Locate the cell with the specified text and output its [x, y] center coordinate. 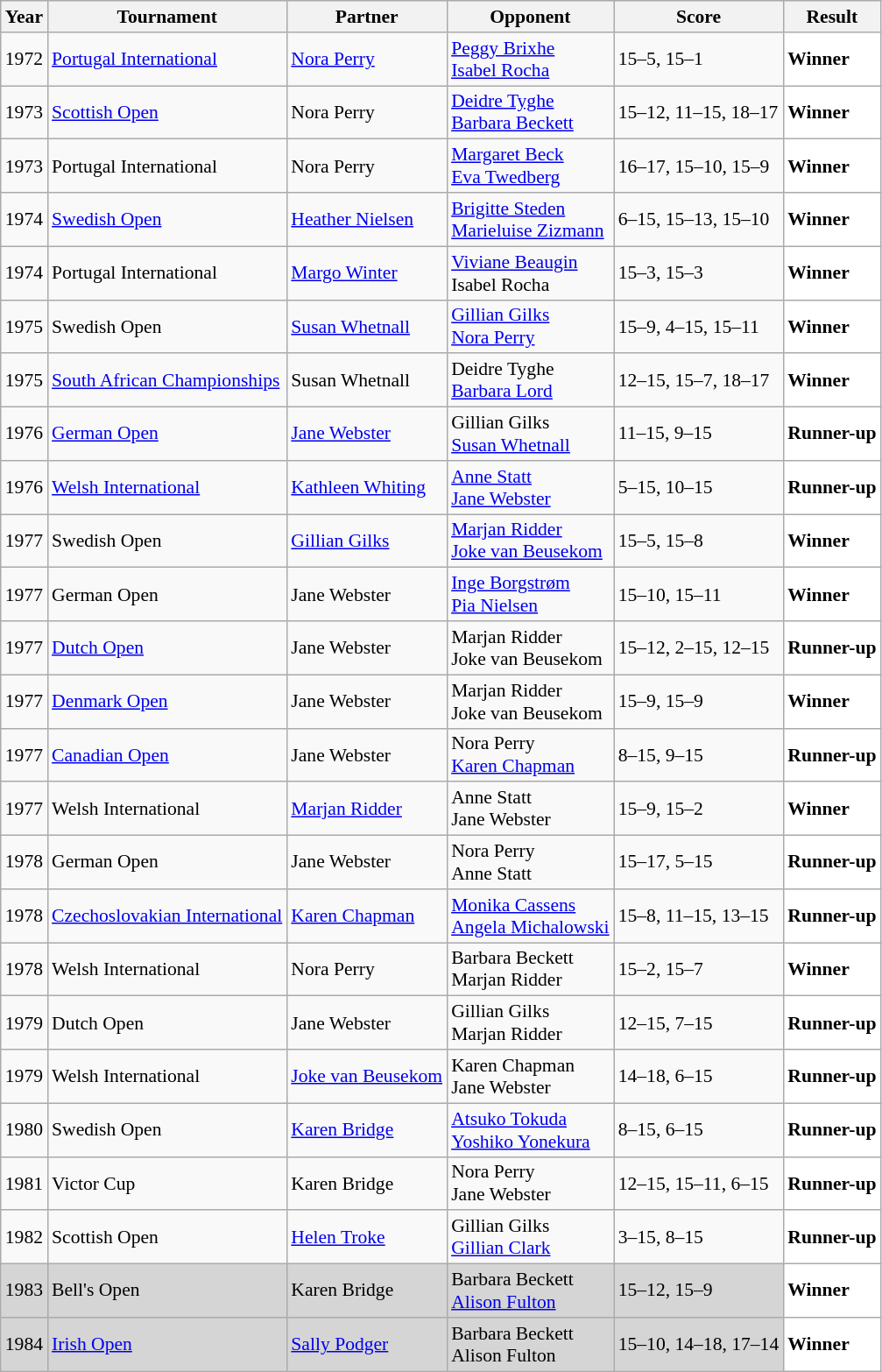
Heather Nielsen [366, 219]
1984 [25, 1344]
15–5, 15–1 [699, 60]
Nora Perry Jane Webster [531, 1183]
Deidre Tyghe Barbara Lord [531, 380]
Barbara Beckett Marjan Ridder [531, 969]
Peggy Brixhe Isabel Rocha [531, 60]
Gillian Gilks Susan Whetnall [531, 435]
Helen Troke [366, 1237]
Year [25, 17]
Result [832, 17]
Karen Chapman Jane Webster [531, 1076]
15–9, 15–9 [699, 701]
1981 [25, 1183]
Monika Cassens Angela Michalowski [531, 916]
South African Championships [166, 380]
15–12, 11–15, 18–17 [699, 112]
Czechoslovakian International [166, 916]
Margaret Beck Eva Twedberg [531, 166]
12–15, 7–15 [699, 1023]
Kathleen Whiting [366, 487]
Sally Podger [366, 1344]
15–9, 15–2 [699, 810]
Opponent [531, 17]
Inge Borgstrøm Pia Nielsen [531, 594]
15–10, 15–11 [699, 594]
15–2, 15–7 [699, 969]
Gillian Gilks Nora Perry [531, 326]
Marjan Ridder [366, 810]
Brigitte Steden Marieluise Zizmann [531, 219]
Score [699, 17]
Victor Cup [166, 1183]
Margo Winter [366, 273]
Bell's Open [166, 1291]
Karen Chapman [366, 916]
Gillian Gilks Gillian Clark [531, 1237]
Nora Perry Anne Statt [531, 862]
12–15, 15–11, 6–15 [699, 1183]
3–15, 8–15 [699, 1237]
11–15, 9–15 [699, 435]
Denmark Open [166, 701]
Tournament [166, 17]
16–17, 15–10, 15–9 [699, 166]
15–8, 11–15, 13–15 [699, 916]
Viviane Beaugin Isabel Rocha [531, 273]
1983 [25, 1291]
Joke van Beusekom [366, 1076]
1982 [25, 1237]
Gillian Gilks [366, 541]
15–17, 5–15 [699, 862]
1972 [25, 60]
15–12, 2–15, 12–15 [699, 648]
Atsuko Tokuda Yoshiko Yonekura [531, 1130]
Canadian Open [166, 755]
15–5, 15–8 [699, 541]
1980 [25, 1130]
Irish Open [166, 1344]
15–9, 4–15, 15–11 [699, 326]
Deidre Tyghe Barbara Beckett [531, 112]
15–10, 14–18, 17–14 [699, 1344]
Gillian Gilks Marjan Ridder [531, 1023]
8–15, 6–15 [699, 1130]
14–18, 6–15 [699, 1076]
5–15, 10–15 [699, 487]
12–15, 15–7, 18–17 [699, 380]
8–15, 9–15 [699, 755]
6–15, 15–13, 15–10 [699, 219]
15–12, 15–9 [699, 1291]
Nora Perry Karen Chapman [531, 755]
Partner [366, 17]
15–3, 15–3 [699, 273]
